Locate the cell with the specified text and output its [X, Y] center coordinate. 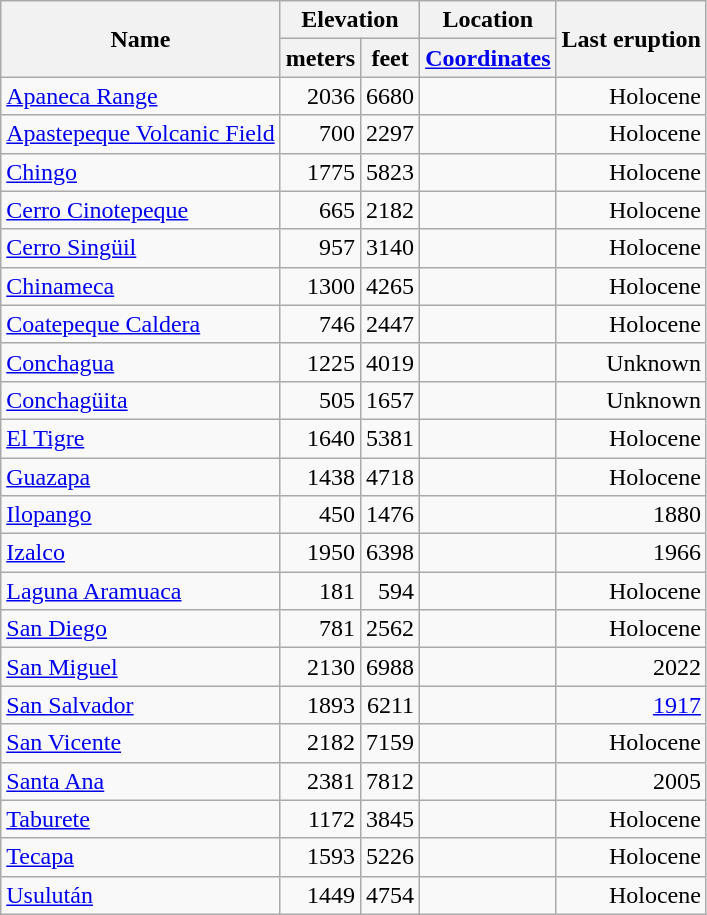
450 [320, 515]
1640 [320, 438]
Usulután [140, 895]
5823 [390, 172]
San Miguel [140, 667]
Location [488, 20]
1449 [320, 895]
1966 [631, 553]
2297 [390, 134]
6398 [390, 553]
594 [390, 591]
2130 [320, 667]
1950 [320, 553]
1172 [320, 819]
2036 [320, 96]
Apaneca Range [140, 96]
665 [320, 210]
1893 [320, 705]
San Vicente [140, 743]
4265 [390, 286]
3140 [390, 248]
4718 [390, 477]
Last eruption [631, 39]
Chingo [140, 172]
1476 [390, 515]
181 [320, 591]
Tecapa [140, 857]
7159 [390, 743]
1775 [320, 172]
Conchagua [140, 362]
7812 [390, 781]
meters [320, 58]
Santa Ana [140, 781]
1225 [320, 362]
505 [320, 400]
Ilopango [140, 515]
Taburete [140, 819]
1880 [631, 515]
San Salvador [140, 705]
5381 [390, 438]
Elevation [350, 20]
5226 [390, 857]
Coatepeque Caldera [140, 324]
1300 [320, 286]
6211 [390, 705]
Guazapa [140, 477]
Conchagüita [140, 400]
San Diego [140, 629]
Name [140, 39]
Chinameca [140, 286]
746 [320, 324]
Coordinates [488, 58]
957 [320, 248]
feet [390, 58]
1438 [320, 477]
2381 [320, 781]
2005 [631, 781]
El Tigre [140, 438]
Cerro Cinotepeque [140, 210]
Cerro Singüil [140, 248]
6680 [390, 96]
6988 [390, 667]
Apastepeque Volcanic Field [140, 134]
3845 [390, 819]
1657 [390, 400]
Izalco [140, 553]
1917 [631, 705]
781 [320, 629]
700 [320, 134]
2447 [390, 324]
Laguna Aramuaca [140, 591]
1593 [320, 857]
4019 [390, 362]
2022 [631, 667]
2562 [390, 629]
4754 [390, 895]
